Provide the (X, Y) coordinate of the cell's center where the given text is located.  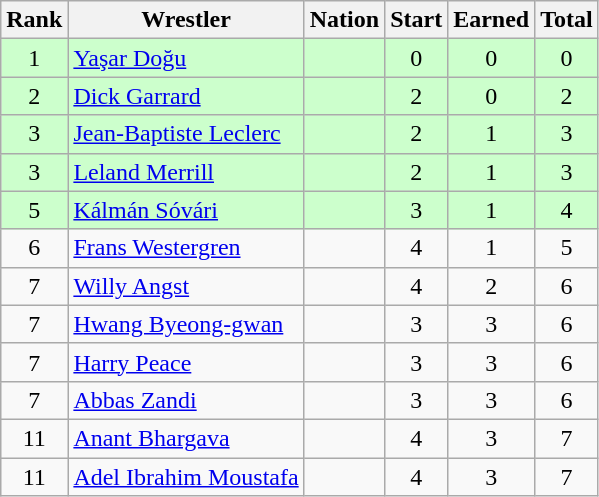
Anant Bhargava (186, 438)
Abbas Zandi (186, 400)
Kálmán Sóvári (186, 210)
Rank (34, 20)
Leland Merrill (186, 172)
Adel Ibrahim Moustafa (186, 477)
Earned (492, 20)
Wrestler (186, 20)
Jean-Baptiste Leclerc (186, 134)
Hwang Byeong-gwan (186, 324)
Nation (344, 20)
Start (416, 20)
Dick Garrard (186, 96)
Willy Angst (186, 286)
Harry Peace (186, 362)
Frans Westergren (186, 248)
Total (567, 20)
Yaşar Doğu (186, 58)
